Extract the (x, y) coordinate from the center of the cell holding the provided text.  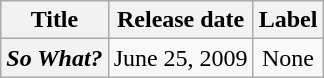
Label (288, 20)
None (288, 58)
Release date (180, 20)
June 25, 2009 (180, 58)
Title (54, 20)
So What? (54, 58)
